For the text-containing cell, return its midpoint in [X, Y] coordinate format. 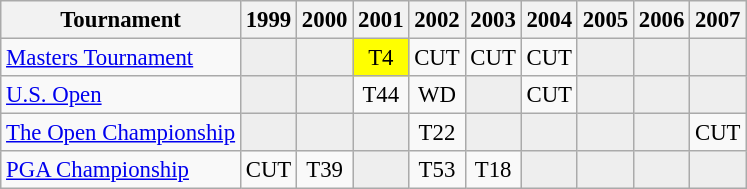
Tournament [121, 20]
2000 [325, 20]
2003 [493, 20]
PGA Championship [121, 170]
T53 [437, 170]
2005 [605, 20]
Masters Tournament [121, 58]
1999 [268, 20]
2007 [718, 20]
T18 [493, 170]
WD [437, 95]
U.S. Open [121, 95]
The Open Championship [121, 133]
2002 [437, 20]
2001 [381, 20]
2004 [549, 20]
T4 [381, 58]
T39 [325, 170]
T22 [437, 133]
T44 [381, 95]
2006 [661, 20]
